For the text-containing cell, return its midpoint in [X, Y] coordinate format. 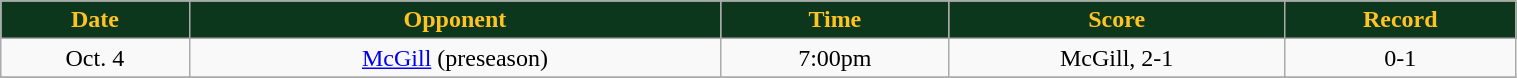
Score [1117, 20]
Oct. 4 [95, 58]
Time [835, 20]
Record [1400, 20]
Date [95, 20]
7:00pm [835, 58]
McGill (preseason) [455, 58]
Opponent [455, 20]
0-1 [1400, 58]
McGill, 2-1 [1117, 58]
